Provide the (x, y) coordinate of the cell's center where the given text is located.  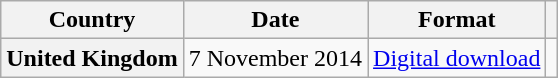
Date (275, 20)
7 November 2014 (275, 58)
Country (92, 20)
Digital download (457, 58)
United Kingdom (92, 58)
Format (457, 20)
